For the text-containing cell, return its midpoint in (X, Y) coordinate format. 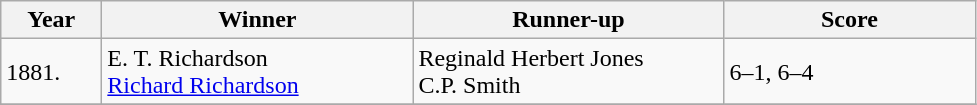
Reginald Herbert Jones C.P. Smith (568, 72)
Runner-up (568, 20)
Winner (258, 20)
E. T. Richardson Richard Richardson (258, 72)
6–1, 6–4 (850, 72)
1881. (52, 72)
Year (52, 20)
Score (850, 20)
